Scan for the cell matching the given text and deliver its (X, Y) coordinate at center. 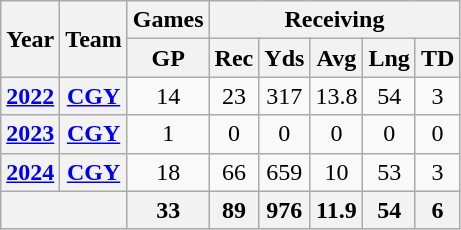
1 (168, 134)
2024 (30, 172)
GP (168, 58)
23 (234, 96)
317 (284, 96)
53 (389, 172)
Receiving (334, 20)
659 (284, 172)
13.8 (336, 96)
14 (168, 96)
33 (168, 210)
Rec (234, 58)
2022 (30, 96)
66 (234, 172)
2023 (30, 134)
Avg (336, 58)
18 (168, 172)
Lng (389, 58)
6 (437, 210)
Games (168, 20)
976 (284, 210)
Yds (284, 58)
TD (437, 58)
10 (336, 172)
11.9 (336, 210)
89 (234, 210)
Year (30, 39)
Team (94, 39)
